Output the (x, y) coordinate of the center of the cell containing the given text.  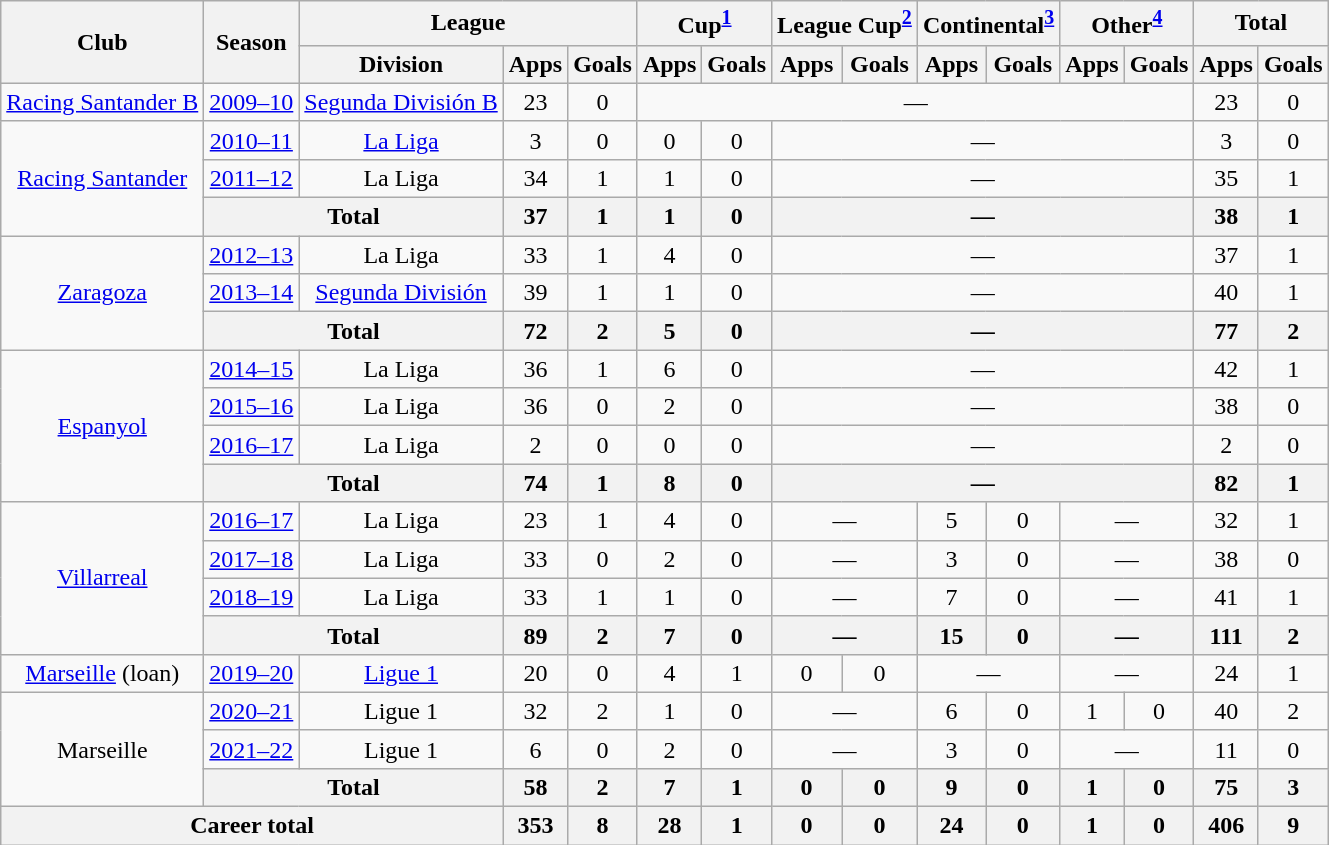
15 (951, 635)
39 (535, 293)
Zaragoza (102, 293)
Continental3 (988, 24)
2012–13 (252, 255)
Club (102, 42)
Segunda División (401, 293)
111 (1226, 635)
11 (1226, 749)
League (468, 24)
34 (535, 178)
82 (1226, 483)
Career total (252, 826)
28 (669, 826)
2015–16 (252, 407)
Marseille (102, 749)
Cup1 (704, 24)
2014–15 (252, 369)
406 (1226, 826)
2019–20 (252, 673)
2010–11 (252, 140)
35 (1226, 178)
41 (1226, 597)
58 (535, 787)
Season (252, 42)
Racing Santander B (102, 102)
2021–22 (252, 749)
2013–14 (252, 293)
2011–12 (252, 178)
2017–18 (252, 559)
Espanyol (102, 426)
Villarreal (102, 578)
Marseille (loan) (102, 673)
Segunda División B (401, 102)
Other4 (1127, 24)
89 (535, 635)
Division (401, 64)
75 (1226, 787)
74 (535, 483)
72 (535, 331)
2009–10 (252, 102)
2018–19 (252, 597)
League Cup2 (845, 24)
77 (1226, 331)
2020–21 (252, 711)
353 (535, 826)
42 (1226, 369)
Racing Santander (102, 178)
20 (535, 673)
